Extract the [X, Y] coordinate from the center of the cell holding the provided text.  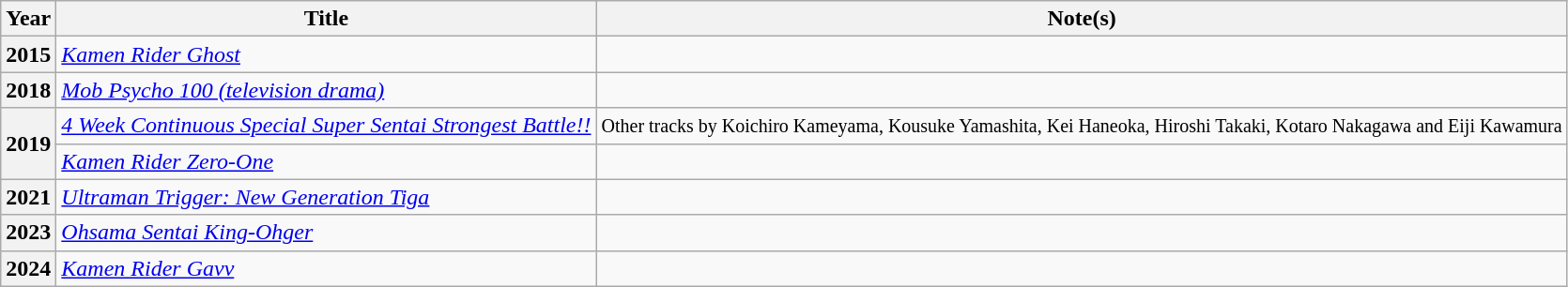
Ultraman Trigger: New Generation Tiga [327, 197]
Note(s) [1082, 19]
2021 [28, 197]
Kamen Rider Gavv [327, 268]
Kamen Rider Zero-One [327, 161]
Year [28, 19]
Title [327, 19]
2023 [28, 233]
Mob Psycho 100 (television drama) [327, 90]
2015 [28, 54]
4 Week Continuous Special Super Sentai Strongest Battle!! [327, 126]
Other tracks by Koichiro Kameyama, Kousuke Yamashita, Kei Haneoka, Hiroshi Takaki, Kotaro Nakagawa and Eiji Kawamura [1082, 126]
Ohsama Sentai King-Ohger [327, 233]
Kamen Rider Ghost [327, 54]
2024 [28, 268]
2019 [28, 143]
2018 [28, 90]
